Capture the cell that displays the provided text and extract its (x, y) central coordinate. 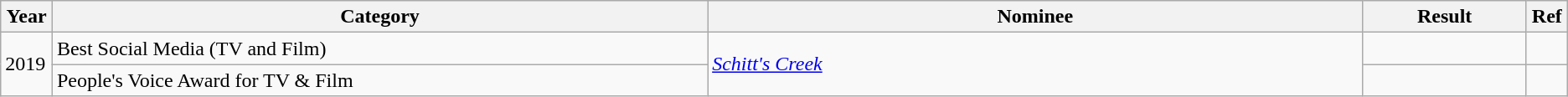
Best Social Media (TV and Film) (379, 48)
Result (1445, 17)
Nominee (1035, 17)
Schitt's Creek (1035, 64)
2019 (27, 64)
Year (27, 17)
Ref (1546, 17)
People's Voice Award for TV & Film (379, 80)
Category (379, 17)
